Provide the [X, Y] coordinate of the cell's center where the given text is located.  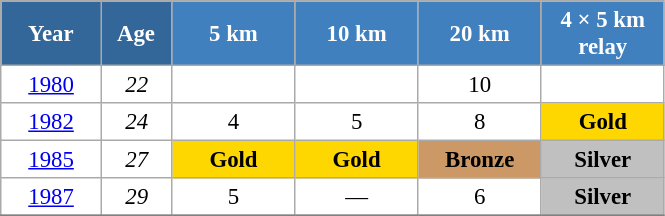
8 [480, 122]
22 [136, 85]
1980 [52, 85]
1982 [52, 122]
1985 [52, 160]
24 [136, 122]
1987 [52, 197]
— [356, 197]
27 [136, 160]
20 km [480, 34]
Bronze [480, 160]
10 [480, 85]
6 [480, 197]
Year [52, 34]
Age [136, 34]
29 [136, 197]
10 km [356, 34]
4 × 5 km relay [602, 34]
4 [234, 122]
5 km [234, 34]
